Detect which cell encompasses the target text, then output its (x, y) center coordinate. 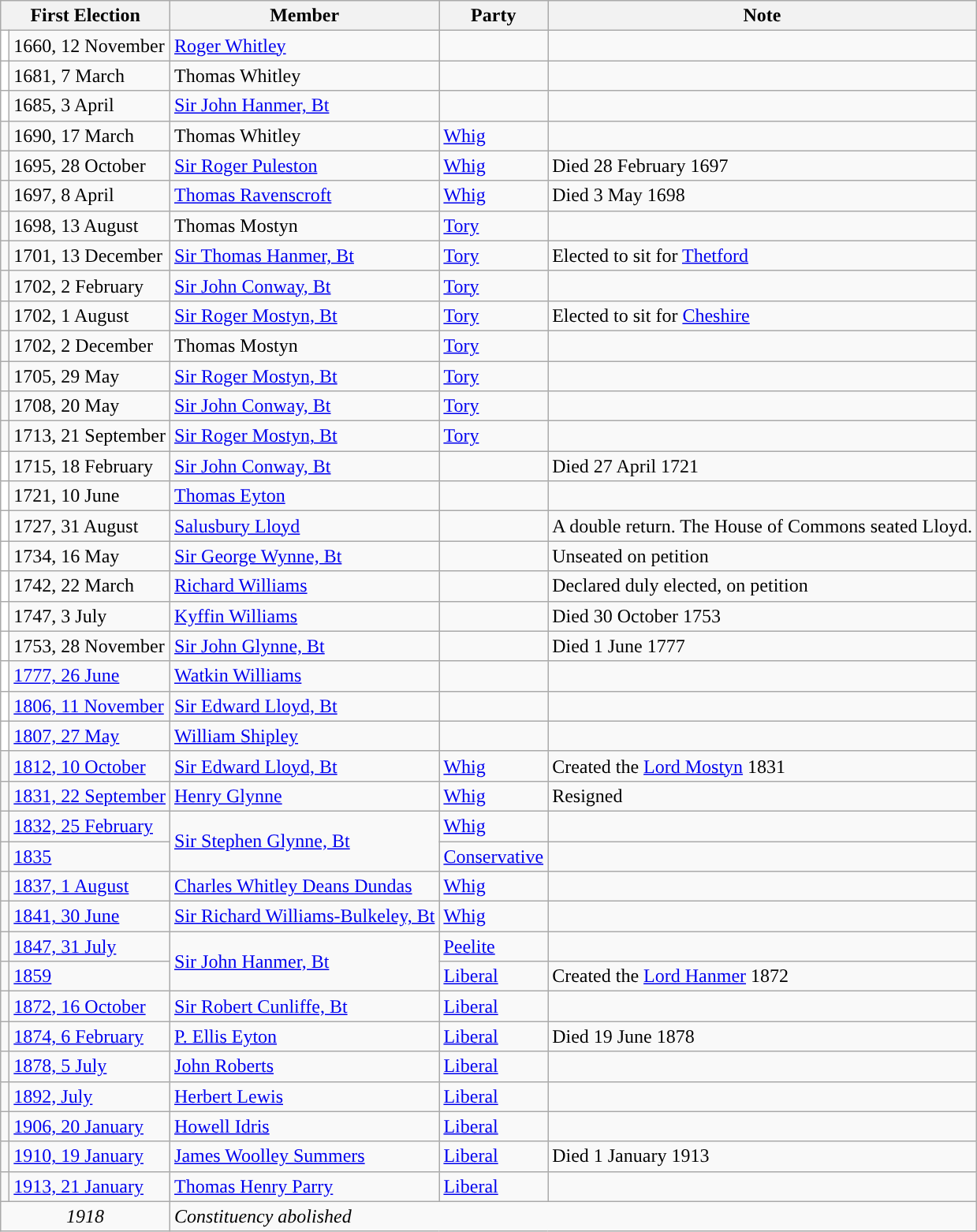
Elected to sit for Thetford (763, 256)
Sir Richard Williams-Bulkeley, Bt (304, 917)
Constituency abolished (574, 1216)
Died 27 April 1721 (763, 466)
1702, 2 December (90, 345)
1832, 25 February (90, 826)
James Woolley Summers (304, 1156)
Member (304, 16)
Watkin Williams (304, 676)
Declared duly elected, on petition (763, 586)
Died 1 January 1913 (763, 1156)
1660, 12 November (90, 46)
Thomas Eyton (304, 496)
1715, 18 February (90, 466)
Died 30 October 1753 (763, 616)
1812, 10 October (90, 766)
1831, 22 September (90, 796)
Unseated on petition (763, 556)
1702, 1 August (90, 315)
Sir George Wynne, Bt (304, 556)
William Shipley (304, 736)
1872, 16 October (90, 1006)
Roger Whitley (304, 46)
1705, 29 May (90, 376)
Created the Lord Hanmer 1872 (763, 976)
Salusbury Lloyd (304, 526)
1753, 28 November (90, 646)
1697, 8 April (90, 196)
1713, 21 September (90, 436)
1702, 2 February (90, 286)
Died 19 June 1878 (763, 1036)
Elected to sit for Cheshire (763, 315)
1878, 5 July (90, 1066)
1847, 31 July (90, 946)
1913, 21 January (90, 1186)
First Election (85, 16)
Died 1 June 1777 (763, 646)
Sir John Glynne, Bt (304, 646)
Richard Williams (304, 586)
1681, 7 March (90, 76)
1837, 1 August (90, 887)
Sir Roger Puleston (304, 166)
P. Ellis Eyton (304, 1036)
1807, 27 May (90, 736)
1806, 11 November (90, 706)
1695, 28 October (90, 166)
1906, 20 January (90, 1126)
1690, 17 March (90, 136)
1734, 16 May (90, 556)
Conservative (494, 856)
1747, 3 July (90, 616)
1841, 30 June (90, 917)
Kyffin Williams (304, 616)
1874, 6 February (90, 1036)
1777, 26 June (90, 676)
Herbert Lewis (304, 1096)
1892, July (90, 1096)
Party (494, 16)
1918 (85, 1216)
Henry Glynne (304, 796)
1742, 22 March (90, 586)
1727, 31 August (90, 526)
1835 (90, 856)
Note (763, 16)
Thomas Henry Parry (304, 1186)
Peelite (494, 946)
Charles Whitley Deans Dundas (304, 887)
Sir Thomas Hanmer, Bt (304, 256)
Died 28 February 1697 (763, 166)
John Roberts (304, 1066)
Created the Lord Mostyn 1831 (763, 766)
Died 3 May 1698 (763, 196)
Sir Stephen Glynne, Bt (304, 841)
1910, 19 January (90, 1156)
Resigned (763, 796)
1701, 13 December (90, 256)
Thomas Ravenscroft (304, 196)
1685, 3 April (90, 106)
1698, 13 August (90, 226)
A double return. The House of Commons seated Lloyd. (763, 526)
1708, 20 May (90, 406)
Sir Robert Cunliffe, Bt (304, 1006)
1859 (90, 976)
1721, 10 June (90, 496)
Howell Idris (304, 1126)
